Identify which cell holds the provided text, then report its [X, Y] central coordinate. 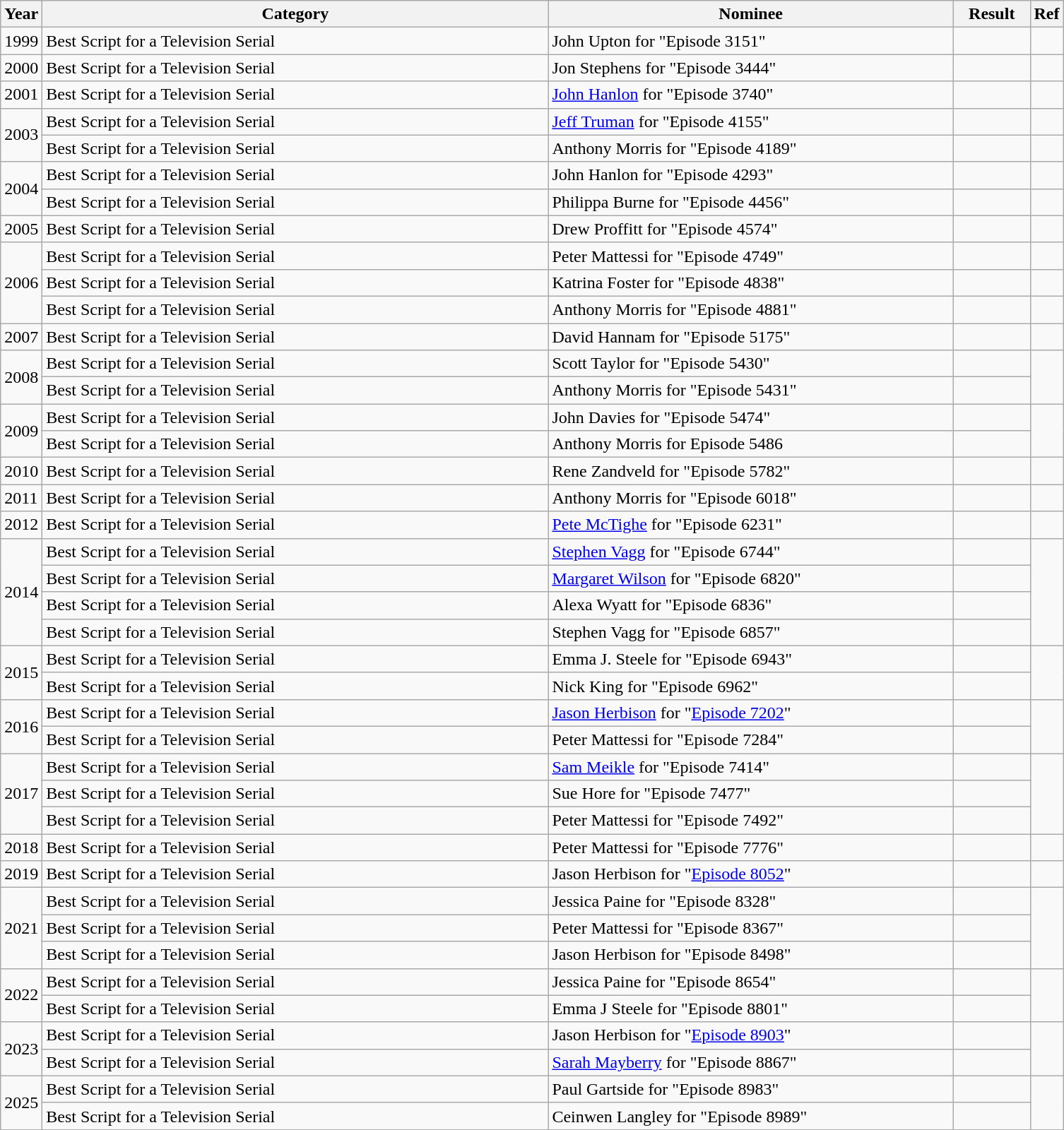
Peter Mattessi for "Episode 7492" [751, 821]
2008 [21, 377]
2007 [21, 337]
2014 [21, 592]
Stephen Vagg for "Episode 6857" [751, 632]
Year [21, 14]
Jason Herbison for "Episode 8903" [751, 1035]
Jeff Truman for "Episode 4155" [751, 121]
2015 [21, 672]
Jason Herbison for "Episode 8498" [751, 955]
Category [295, 14]
Jessica Paine for "Episode 8328" [751, 901]
2006 [21, 282]
Ref [1047, 14]
2005 [21, 229]
Katrina Foster for "Episode 4838" [751, 282]
Sam Meikle for "Episode 7414" [751, 766]
Peter Mattessi for "Episode 7776" [751, 847]
Anthony Morris for "Episode 4881" [751, 309]
Peter Mattessi for "Episode 7284" [751, 739]
Anthony Morris for "Episode 5431" [751, 391]
2011 [21, 498]
Rene Zandveld for "Episode 5782" [751, 471]
Jon Stephens for "Episode 3444" [751, 68]
Emma J Steele for "Episode 8801" [751, 1009]
2025 [21, 1102]
Sue Hore for "Episode 7477" [751, 794]
Philippa Burne for "Episode 4456" [751, 202]
Anthony Morris for "Episode 4189" [751, 148]
2009 [21, 431]
Nominee [751, 14]
John Davies for "Episode 5474" [751, 417]
Paul Gartside for "Episode 8983" [751, 1089]
2022 [21, 995]
Emma J. Steele for "Episode 6943" [751, 659]
Margaret Wilson for "Episode 6820" [751, 578]
2017 [21, 793]
Nick King for "Episode 6962" [751, 686]
Scott Taylor for "Episode 5430" [751, 364]
Sarah Mayberry for "Episode 8867" [751, 1062]
Alexa Wyatt for "Episode 6836" [751, 605]
Stephen Vagg for "Episode 6744" [751, 552]
John Upton for "Episode 3151" [751, 41]
2021 [21, 928]
Pete McTighe for "Episode 6231" [751, 525]
2016 [21, 726]
Drew Proffitt for "Episode 4574" [751, 229]
Anthony Morris for Episode 5486 [751, 444]
1999 [21, 41]
2010 [21, 471]
John Hanlon for "Episode 4293" [751, 175]
Anthony Morris for "Episode 6018" [751, 498]
Peter Mattessi for "Episode 8367" [751, 928]
2001 [21, 95]
John Hanlon for "Episode 3740" [751, 95]
2000 [21, 68]
2023 [21, 1049]
Ceinwen Langley for "Episode 8989" [751, 1116]
2003 [21, 135]
Jason Herbison for "Episode 7202" [751, 713]
2018 [21, 847]
David Hannam for "Episode 5175" [751, 337]
Jason Herbison for "Episode 8052" [751, 874]
Result [992, 14]
2019 [21, 874]
Jessica Paine for "Episode 8654" [751, 982]
2012 [21, 525]
2004 [21, 189]
Peter Mattessi for "Episode 4749" [751, 256]
